Return the (x, y) coordinate for the center point of the cell that contains the specified text.  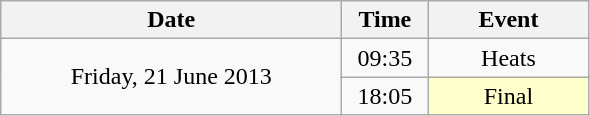
Final (508, 96)
Date (172, 20)
Event (508, 20)
Heats (508, 58)
09:35 (385, 58)
18:05 (385, 96)
Friday, 21 June 2013 (172, 77)
Time (385, 20)
